Return the [x, y] coordinate for the center point of the cell that contains the specified text.  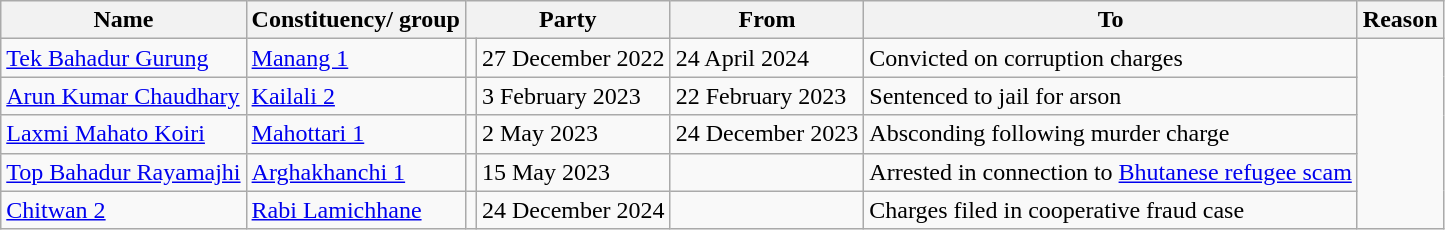
3 February 2023 [573, 96]
24 April 2024 [767, 58]
To [1111, 20]
2 May 2023 [573, 134]
Charges filed in cooperative fraud case [1111, 210]
Chitwan 2 [124, 210]
Tek Bahadur Gurung [124, 58]
Reason [1400, 20]
22 February 2023 [767, 96]
Constituency/ group [356, 20]
Manang 1 [356, 58]
Convicted on corruption charges [1111, 58]
Party [568, 20]
Sentenced to jail for arson [1111, 96]
24 December 2024 [573, 210]
Rabi Lamichhane [356, 210]
Mahottari 1 [356, 134]
From [767, 20]
Top Bahadur Rayamajhi [124, 172]
Kailali 2 [356, 96]
27 December 2022 [573, 58]
Arrested in connection to Bhutanese refugee scam [1111, 172]
Arghakhanchi 1 [356, 172]
Laxmi Mahato Koiri [124, 134]
Absconding following murder charge [1111, 134]
24 December 2023 [767, 134]
Name [124, 20]
15 May 2023 [573, 172]
Arun Kumar Chaudhary [124, 96]
